Output the [X, Y] coordinate of the center of the cell containing the given text.  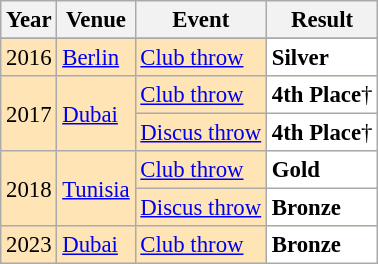
Tunisia [96, 188]
Event [200, 20]
Result [322, 20]
Berlin [96, 58]
Venue [96, 20]
2017 [29, 114]
2016 [29, 58]
Year [29, 20]
2018 [29, 188]
Silver [322, 58]
Gold [322, 170]
2023 [29, 245]
